Extract the (x, y) coordinate from the center of the cell holding the provided text.  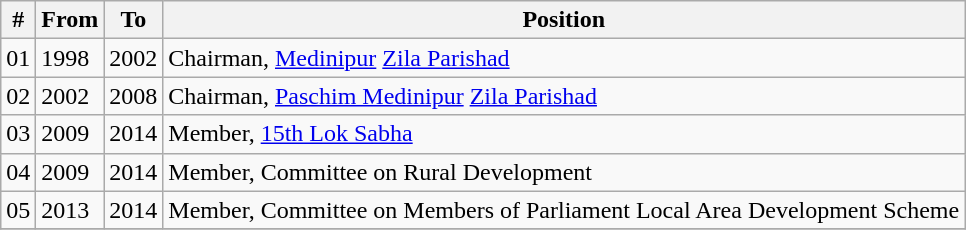
Position (564, 20)
Member, 15th Lok Sabha (564, 134)
2013 (70, 210)
Chairman, Paschim Medinipur Zila Parishad (564, 96)
From (70, 20)
01 (18, 58)
02 (18, 96)
05 (18, 210)
2008 (134, 96)
04 (18, 172)
# (18, 20)
To (134, 20)
03 (18, 134)
Member, Committee on Members of Parliament Local Area Development Scheme (564, 210)
Chairman, Medinipur Zila Parishad (564, 58)
1998 (70, 58)
Member, Committee on Rural Development (564, 172)
